Determine the (X, Y) coordinate at the center of the cell enclosing the given text.  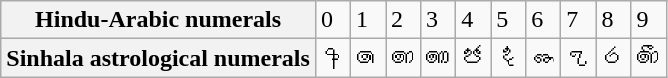
1 (368, 20)
3 (438, 20)
Hindu-Arabic numerals (158, 20)
෨ (404, 58)
෮ (614, 58)
෭ (578, 58)
2 (404, 20)
6 (544, 20)
෬ (544, 58)
9 (648, 20)
෦ (332, 58)
8 (614, 20)
෧ (368, 58)
0 (332, 20)
4 (474, 20)
෯ (648, 58)
5 (508, 20)
Sinhala astrological numerals (158, 58)
෫ (508, 58)
7 (578, 20)
෪ (474, 58)
෩ (438, 58)
